Search for the cell housing the specified text and yield its (X, Y) center coordinate. 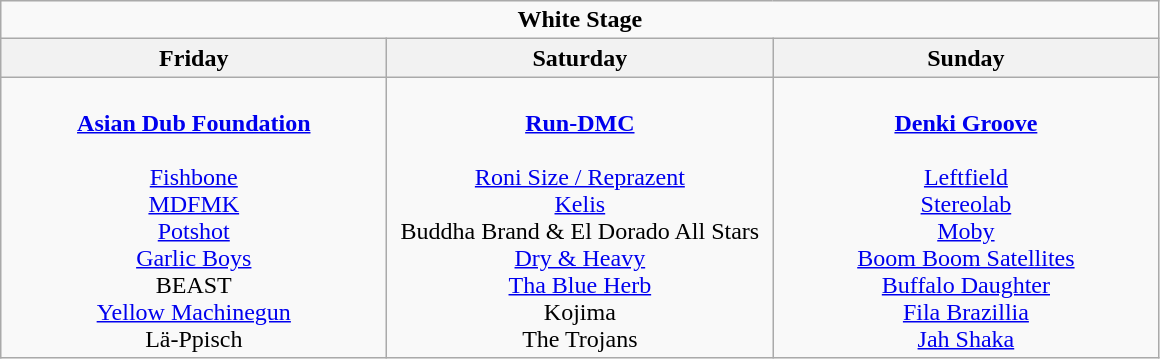
Saturday (580, 58)
Friday (194, 58)
White Stage (580, 20)
Run-DMC Roni Size / Reprazent Kelis Buddha Brand & El Dorado All Stars Dry & Heavy Tha Blue Herb Kojima The Trojans (580, 218)
Denki Groove Leftfield Stereolab Moby Boom Boom Satellites Buffalo Daughter Fila Brazillia Jah Shaka (966, 218)
Asian Dub Foundation Fishbone MDFMK Potshot Garlic Boys BEAST Yellow Machinegun Lä-Ppisch (194, 218)
Sunday (966, 58)
